Provide the [X, Y] coordinate of the cell's center where the given text is located.  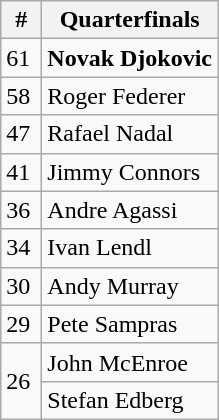
36 [22, 210]
26 [22, 381]
29 [22, 324]
Jimmy Connors [130, 172]
# [22, 20]
41 [22, 172]
Quarterfinals [130, 20]
Andre Agassi [130, 210]
30 [22, 286]
34 [22, 248]
Rafael Nadal [130, 134]
John McEnroe [130, 362]
Pete Sampras [130, 324]
61 [22, 58]
Roger Federer [130, 96]
Novak Djokovic [130, 58]
47 [22, 134]
Stefan Edberg [130, 400]
Ivan Lendl [130, 248]
58 [22, 96]
Andy Murray [130, 286]
